Pinpoint the cell where the given text exists, returning its (X, Y) midpoint coordinate. 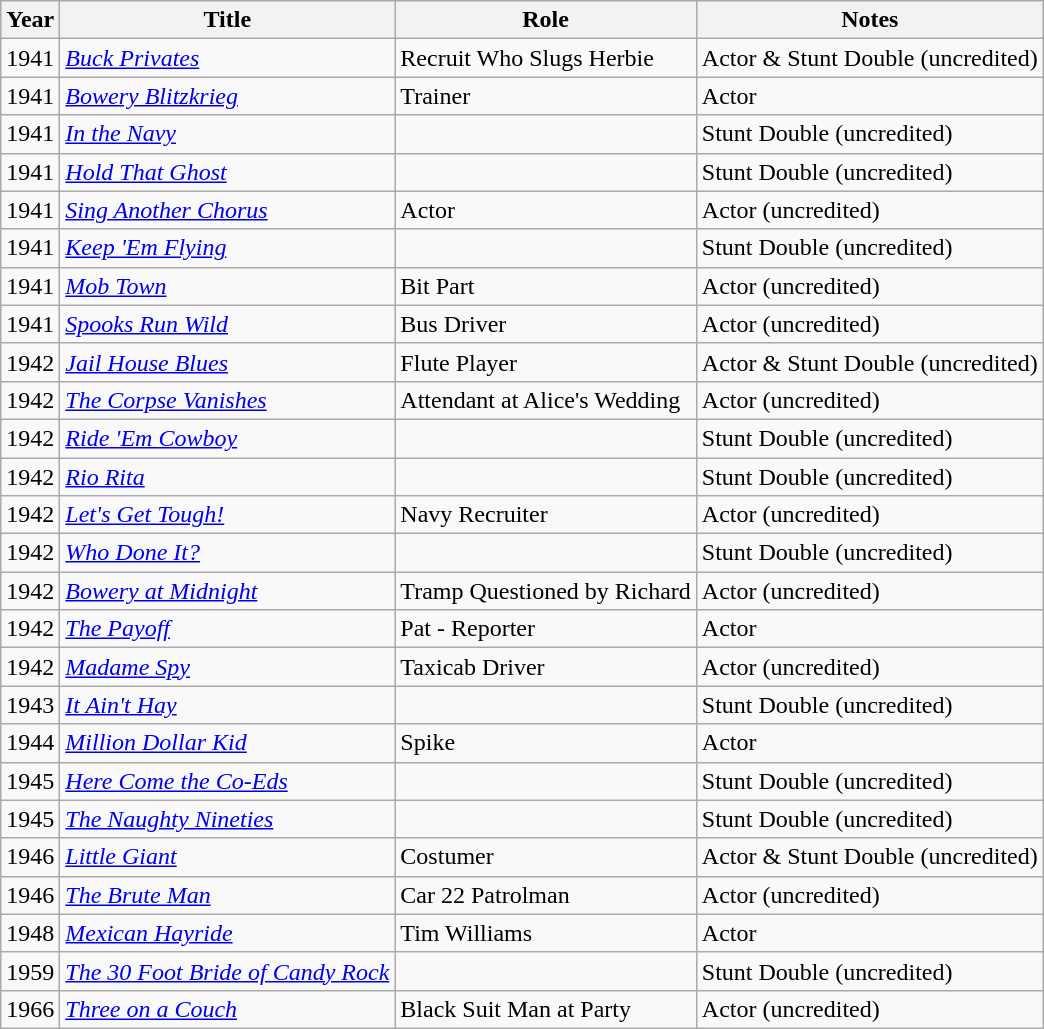
Little Giant (228, 857)
Buck Privates (228, 58)
Three on a Couch (228, 1009)
The Brute Man (228, 895)
1943 (30, 705)
Madame Spy (228, 667)
Spooks Run Wild (228, 324)
Attendant at Alice's Wedding (546, 400)
Role (546, 20)
The Corpse Vanishes (228, 400)
Black Suit Man at Party (546, 1009)
Pat - Reporter (546, 629)
1959 (30, 971)
Tim Williams (546, 933)
Car 22 Patrolman (546, 895)
Notes (870, 20)
Bus Driver (546, 324)
Title (228, 20)
Here Come the Co-Eds (228, 781)
Navy Recruiter (546, 515)
Bowery at Midnight (228, 591)
Costumer (546, 857)
Spike (546, 743)
Let's Get Tough! (228, 515)
Mexican Hayride (228, 933)
Hold That Ghost (228, 172)
Who Done It? (228, 553)
Tramp Questioned by Richard (546, 591)
The Naughty Nineties (228, 819)
Keep 'Em Flying (228, 248)
Ride 'Em Cowboy (228, 438)
Rio Rita (228, 477)
The Payoff (228, 629)
Year (30, 20)
Million Dollar Kid (228, 743)
The 30 Foot Bride of Candy Rock (228, 971)
Trainer (546, 96)
Recruit Who Slugs Herbie (546, 58)
Taxicab Driver (546, 667)
In the Navy (228, 134)
Flute Player (546, 362)
It Ain't Hay (228, 705)
1948 (30, 933)
Mob Town (228, 286)
1966 (30, 1009)
Jail House Blues (228, 362)
1944 (30, 743)
Sing Another Chorus (228, 210)
Bowery Blitzkrieg (228, 96)
Bit Part (546, 286)
